Determine the (x, y) coordinate at the center of the cell enclosing the given text.  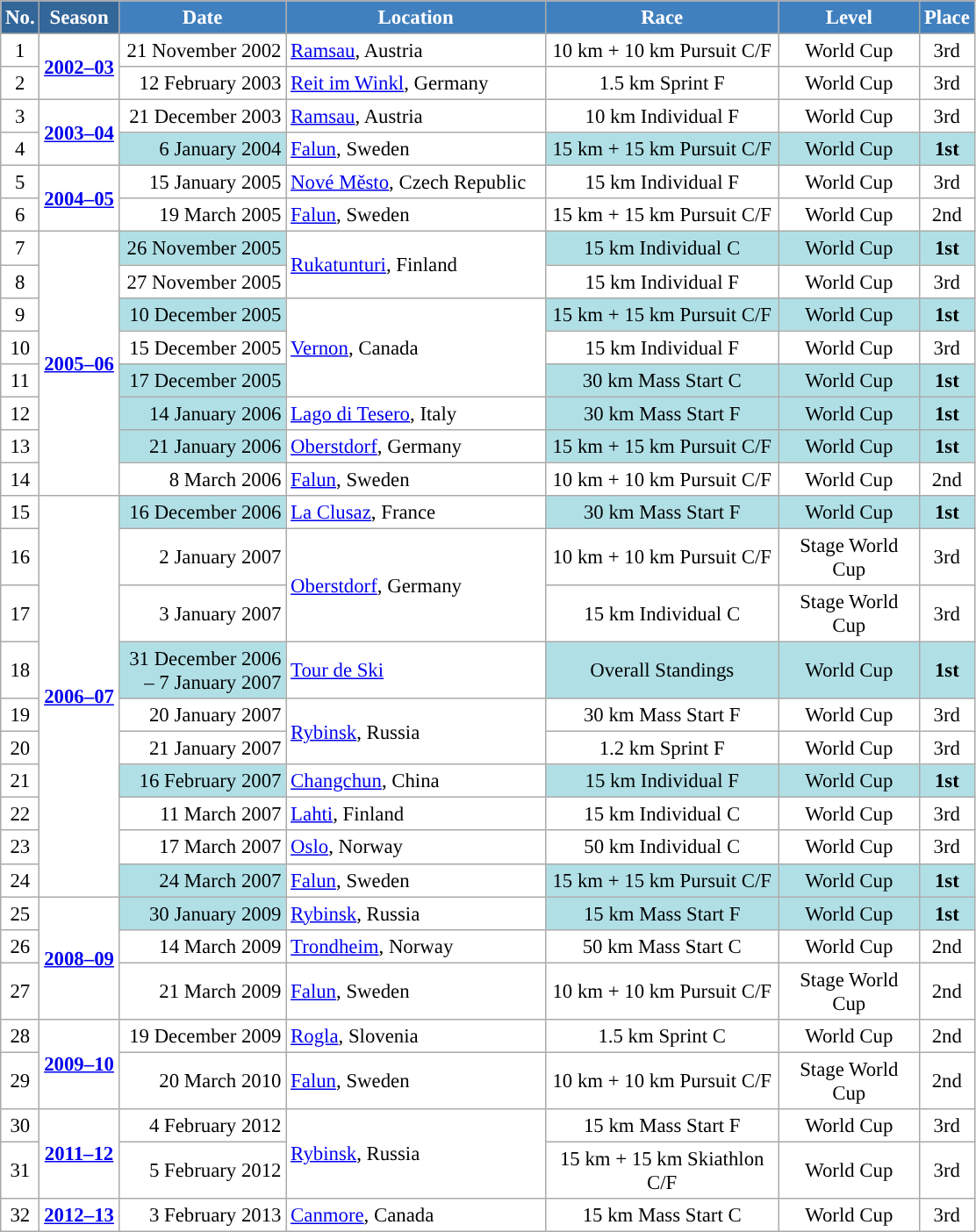
1 (20, 51)
12 February 2003 (202, 83)
21 December 2003 (202, 117)
5 February 2012 (202, 1171)
Date (202, 18)
20 January 2007 (202, 715)
20 (20, 749)
2006–07 (79, 697)
21 March 2009 (202, 992)
Tour de Ski (416, 670)
2 January 2007 (202, 556)
24 (20, 880)
15 December 2005 (202, 347)
27 November 2005 (202, 282)
8 (20, 282)
19 March 2005 (202, 215)
2008–09 (79, 958)
18 (20, 670)
21 (20, 781)
15 (20, 512)
14 (20, 479)
50 km Mass Start C (662, 946)
Location (416, 18)
Rukatunturi, Finland (416, 265)
26 November 2005 (202, 248)
30 January 2009 (202, 913)
21 January 2007 (202, 749)
26 (20, 946)
14 January 2006 (202, 413)
16 December 2006 (202, 512)
1.2 km Sprint F (662, 749)
10 December 2005 (202, 314)
30 (20, 1126)
15 km + 15 km Skiathlon C/F (662, 1171)
Oslo, Norway (416, 848)
La Clusaz, France (416, 512)
2002–03 (79, 67)
1.5 km Sprint F (662, 83)
3 February 2013 (202, 1215)
2012–13 (79, 1215)
Reit im Winkl, Germany (416, 83)
2009–10 (79, 1064)
2004–05 (79, 198)
5 (20, 183)
24 March 2007 (202, 880)
Lago di Tesero, Italy (416, 413)
2 (20, 83)
Place (947, 18)
7 (20, 248)
21 January 2006 (202, 447)
1.5 km Sprint C (662, 1036)
28 (20, 1036)
15 January 2005 (202, 183)
31 December 2006 – 7 January 2007 (202, 670)
31 (20, 1171)
2005–06 (79, 363)
Trondheim, Norway (416, 946)
19 (20, 715)
Season (79, 18)
23 (20, 848)
No. (20, 18)
3 January 2007 (202, 614)
6 January 2004 (202, 149)
19 December 2009 (202, 1036)
Level (850, 18)
2011–12 (79, 1154)
12 (20, 413)
17 (20, 614)
Nové Město, Czech Republic (416, 183)
10 km Individual F (662, 117)
Rogla, Slovenia (416, 1036)
22 (20, 814)
30 km Mass Start C (662, 380)
9 (20, 314)
16 February 2007 (202, 781)
25 (20, 913)
11 March 2007 (202, 814)
32 (20, 1215)
8 March 2006 (202, 479)
Overall Standings (662, 670)
50 km Individual C (662, 848)
2003–04 (79, 133)
14 March 2009 (202, 946)
10 (20, 347)
Vernon, Canada (416, 347)
20 March 2010 (202, 1081)
4 February 2012 (202, 1126)
Changchun, China (416, 781)
6 (20, 215)
Lahti, Finland (416, 814)
17 March 2007 (202, 848)
3 (20, 117)
4 (20, 149)
15 km Mass Start C (662, 1215)
17 December 2005 (202, 380)
29 (20, 1081)
21 November 2002 (202, 51)
Race (662, 18)
27 (20, 992)
16 (20, 556)
11 (20, 380)
Canmore, Canada (416, 1215)
13 (20, 447)
